Pinpoint the cell where the given text exists, returning its [x, y] midpoint coordinate. 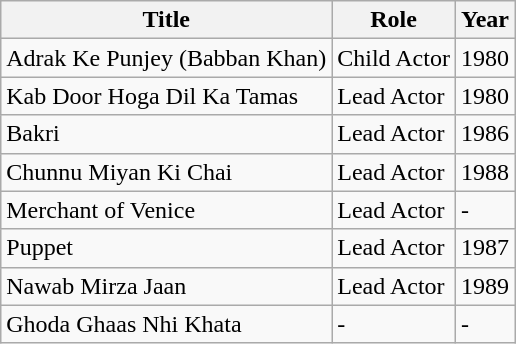
Merchant of Venice [166, 210]
1986 [484, 134]
Adrak Ke Punjey (Babban Khan) [166, 58]
Kab Door Hoga Dil Ka Tamas [166, 96]
Nawab Mirza Jaan [166, 286]
1988 [484, 172]
Puppet [166, 248]
Role [394, 20]
Chunnu Miyan Ki Chai [166, 172]
Title [166, 20]
Bakri [166, 134]
1987 [484, 248]
Child Actor [394, 58]
1989 [484, 286]
Ghoda Ghaas Nhi Khata [166, 324]
Year [484, 20]
